From the cell containing the given text, extract its center point as (X, Y) coordinate. 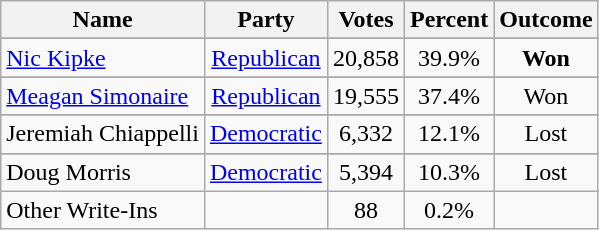
88 (366, 210)
19,555 (366, 96)
Outcome (546, 20)
12.1% (448, 134)
39.9% (448, 58)
Party (266, 20)
20,858 (366, 58)
0.2% (448, 210)
Meagan Simonaire (103, 96)
Name (103, 20)
Percent (448, 20)
37.4% (448, 96)
6,332 (366, 134)
Doug Morris (103, 172)
10.3% (448, 172)
Jeremiah Chiappelli (103, 134)
Other Write-Ins (103, 210)
Votes (366, 20)
Nic Kipke (103, 58)
5,394 (366, 172)
